Determine the [X, Y] coordinate at the center of the cell enclosing the given text.  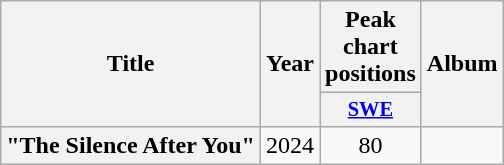
80 [371, 145]
SWE [371, 110]
Title [131, 64]
Album [462, 64]
"The Silence After You" [131, 145]
Peak chart positions [371, 47]
Year [290, 64]
2024 [290, 145]
